For the text-containing cell, return its midpoint in (x, y) coordinate format. 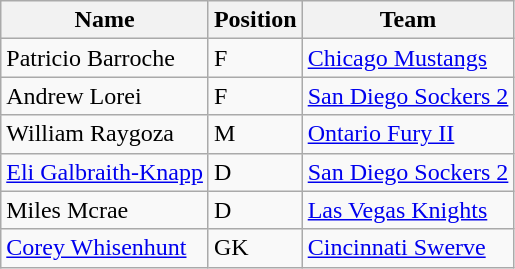
Team (408, 20)
Corey Whisenhunt (105, 248)
William Raygoza (105, 134)
Ontario Fury II (408, 134)
Las Vegas Knights (408, 210)
Chicago Mustangs (408, 58)
Cincinnati Swerve (408, 248)
Position (255, 20)
GK (255, 248)
M (255, 134)
Patricio Barroche (105, 58)
Andrew Lorei (105, 96)
Miles Mcrae (105, 210)
Eli Galbraith-Knapp (105, 172)
Name (105, 20)
